Provide the (X, Y) coordinate of the cell's center where the given text is located.  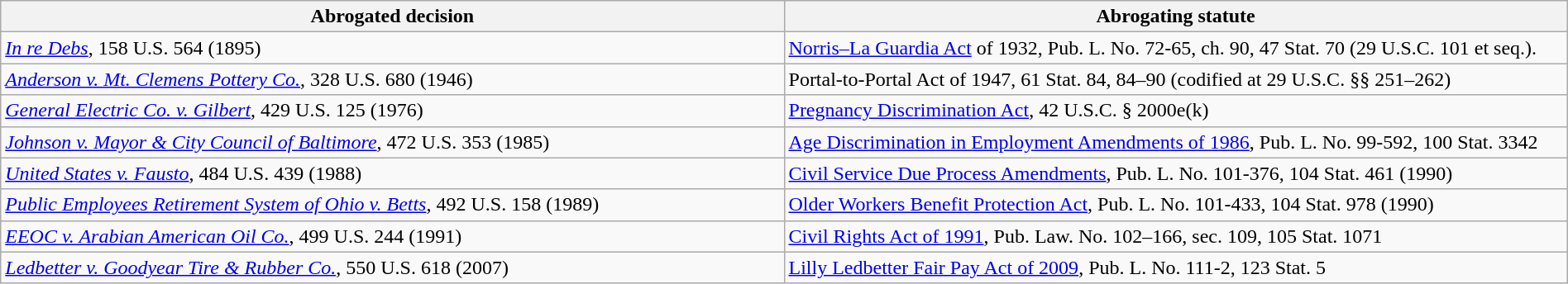
Civil Rights Act of 1991, Pub. Law. No. 102–166, sec. 109, 105 Stat. 1071 (1176, 236)
Johnson v. Mayor & City Council of Baltimore, 472 U.S. 353 (1985) (392, 142)
Anderson v. Mt. Clemens Pottery Co., 328 U.S. 680 (1946) (392, 79)
Ledbetter v. Goodyear Tire & Rubber Co., 550 U.S. 618 (2007) (392, 267)
Pregnancy Discrimination Act, 42 U.S.C. § 2000e(k) (1176, 111)
Public Employees Retirement System of Ohio v. Betts, 492 U.S. 158 (1989) (392, 205)
Civil Service Due Process Amendments, Pub. L. No. 101-376, 104 Stat. 461 (1990) (1176, 173)
EEOC v. Arabian American Oil Co., 499 U.S. 244 (1991) (392, 236)
Abrogated decision (392, 17)
Portal-to-Portal Act of 1947, 61 Stat. 84, 84–90 (codified at 29 U.S.C. §§ 251–262) (1176, 79)
In re Debs, 158 U.S. 564 (1895) (392, 48)
Norris–La Guardia Act of 1932, Pub. L. No. 72-65, ch. 90, 47 Stat. 70 (29 U.S.C. 101 et seq.). (1176, 48)
Lilly Ledbetter Fair Pay Act of 2009, Pub. L. No. 111-2, 123 Stat. 5 (1176, 267)
United States v. Fausto, 484 U.S. 439 (1988) (392, 173)
Abrogating statute (1176, 17)
General Electric Co. v. Gilbert, 429 U.S. 125 (1976) (392, 111)
Older Workers Benefit Protection Act, Pub. L. No. 101-433, 104 Stat. 978 (1990) (1176, 205)
Age Discrimination in Employment Amendments of 1986, Pub. L. No. 99-592, 100 Stat. 3342 (1176, 142)
